Capture the cell that displays the provided text and extract its (x, y) central coordinate. 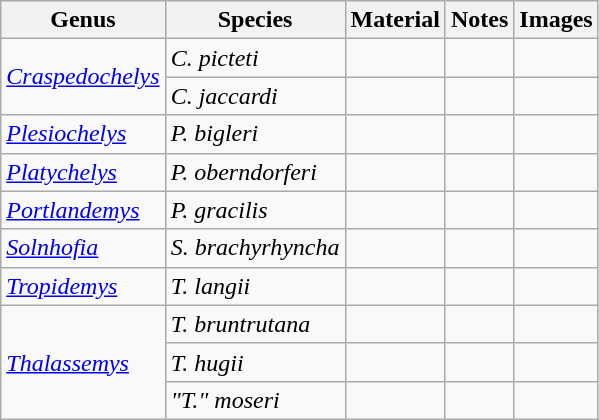
Craspedochelys (83, 77)
Species (255, 20)
T. hugii (255, 362)
T. bruntrutana (255, 324)
Genus (83, 20)
P. oberndorferi (255, 172)
Thalassemys (83, 362)
Platychelys (83, 172)
Material (395, 20)
Images (556, 20)
Tropidemys (83, 286)
"T." moseri (255, 400)
S. brachyrhyncha (255, 248)
Portlandemys (83, 210)
P. gracilis (255, 210)
P. bigleri (255, 134)
Solnhofia (83, 248)
Notes (479, 20)
T. langii (255, 286)
Plesiochelys (83, 134)
C. picteti (255, 58)
C. jaccardi (255, 96)
